Extract the (X, Y) coordinate from the center of the cell holding the provided text.  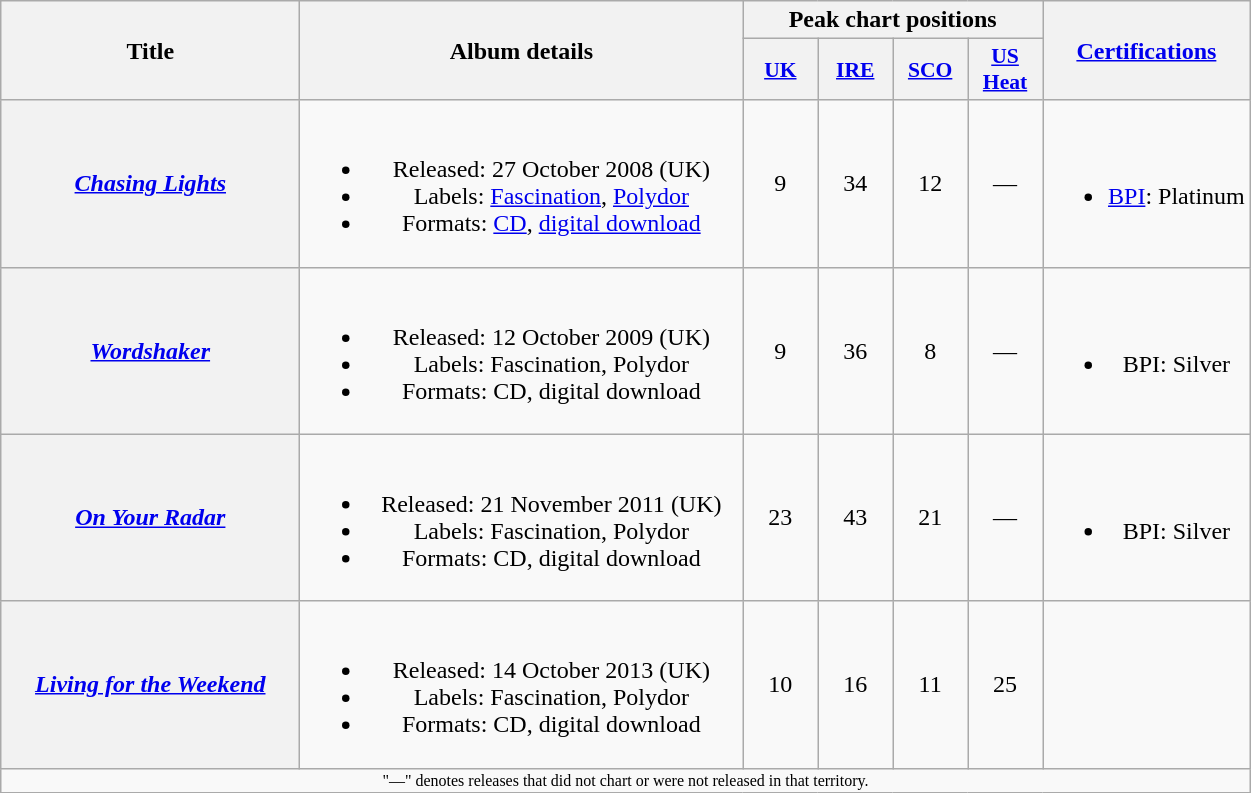
Album details (522, 50)
USHeat (1006, 70)
16 (856, 684)
11 (930, 684)
36 (856, 350)
8 (930, 350)
Released: 12 October 2009 (UK)Labels: Fascination, PolydorFormats: CD, digital download (522, 350)
"—" denotes releases that did not chart or were not released in that territory. (626, 780)
UK (780, 70)
10 (780, 684)
On Your Radar (150, 518)
Title (150, 50)
Certifications (1146, 50)
23 (780, 518)
Released: 27 October 2008 (UK)Labels: Fascination, PolydorFormats: CD, digital download (522, 184)
Wordshaker (150, 350)
21 (930, 518)
Living for the Weekend (150, 684)
12 (930, 184)
Released: 21 November 2011 (UK)Labels: Fascination, PolydorFormats: CD, digital download (522, 518)
IRE (856, 70)
34 (856, 184)
Chasing Lights (150, 184)
25 (1006, 684)
Released: 14 October 2013 (UK)Labels: Fascination, PolydorFormats: CD, digital download (522, 684)
43 (856, 518)
SCO (930, 70)
Peak chart positions (893, 20)
BPI: Platinum (1146, 184)
